Identify which cell holds the provided text, then report its [x, y] central coordinate. 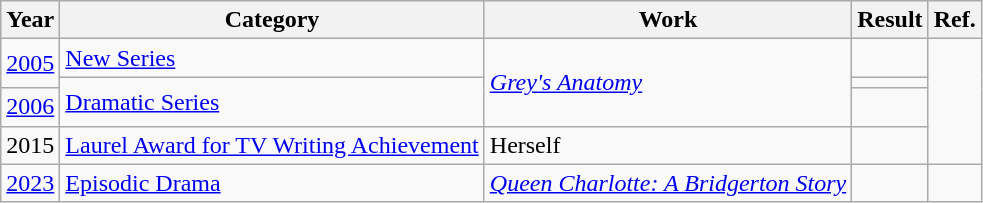
Work [668, 20]
Grey's Anatomy [668, 82]
Ref. [954, 20]
Dramatic Series [272, 102]
Herself [668, 145]
Year [30, 20]
Result [890, 20]
2023 [30, 183]
Laurel Award for TV Writing Achievement [272, 145]
2006 [30, 107]
2005 [30, 64]
New Series [272, 58]
Category [272, 20]
Queen Charlotte: A Bridgerton Story [668, 183]
2015 [30, 145]
Episodic Drama [272, 183]
